Provide the (X, Y) coordinate of the cell's center where the given text is located.  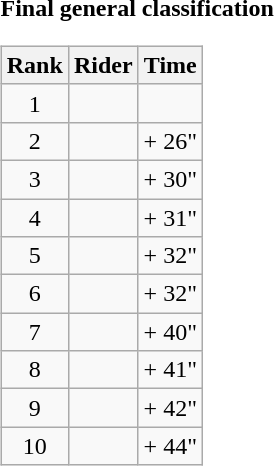
6 (34, 294)
7 (34, 332)
5 (34, 256)
+ 26" (170, 141)
+ 40" (170, 332)
4 (34, 217)
9 (34, 408)
2 (34, 141)
Time (170, 65)
+ 44" (170, 446)
+ 31" (170, 217)
1 (34, 103)
+ 42" (170, 408)
8 (34, 370)
10 (34, 446)
+ 30" (170, 179)
Rider (103, 65)
+ 41" (170, 370)
3 (34, 179)
Rank (34, 65)
